For the text-containing cell, return its midpoint in (X, Y) coordinate format. 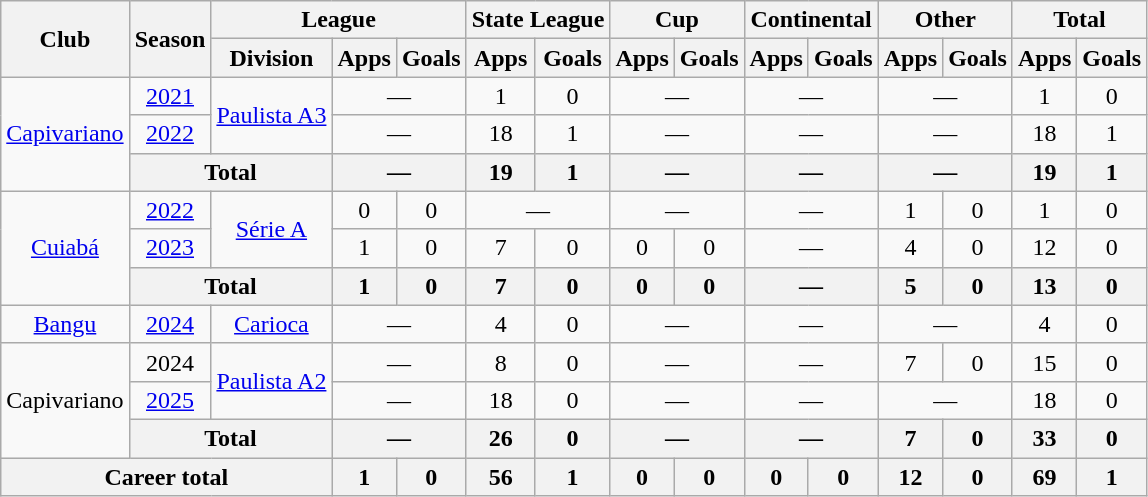
13 (1044, 286)
Paulista A3 (272, 115)
26 (500, 438)
2021 (170, 96)
2023 (170, 248)
Bangu (65, 324)
Série A (272, 229)
2025 (170, 400)
33 (1044, 438)
69 (1044, 477)
Career total (166, 477)
Division (272, 58)
Cuiabá (65, 248)
56 (500, 477)
State League (538, 20)
Club (65, 39)
League (338, 20)
5 (910, 286)
Season (170, 39)
Continental (811, 20)
8 (500, 362)
Other (945, 20)
Cup (677, 20)
Paulista A2 (272, 381)
Carioca (272, 324)
15 (1044, 362)
